Return the (X, Y) coordinate for the center point of the cell that contains the specified text.  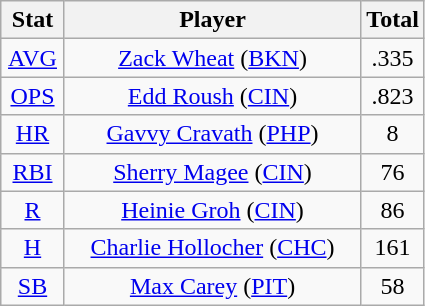
Player (212, 20)
HR (33, 134)
86 (393, 210)
AVG (33, 58)
R (33, 210)
Stat (33, 20)
161 (393, 248)
RBI (33, 172)
Edd Roush (CIN) (212, 96)
Charlie Hollocher (CHC) (212, 248)
Heinie Groh (CIN) (212, 210)
.335 (393, 58)
Total (393, 20)
OPS (33, 96)
H (33, 248)
SB (33, 286)
Gavvy Cravath (PHP) (212, 134)
76 (393, 172)
Zack Wheat (BKN) (212, 58)
8 (393, 134)
.823 (393, 96)
58 (393, 286)
Max Carey (PIT) (212, 286)
Sherry Magee (CIN) (212, 172)
